Find where the given text appears and provide that cell's center as (x, y) coordinate. 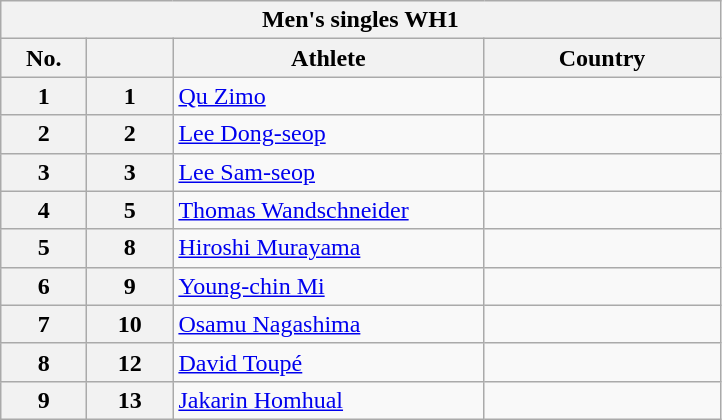
Jakarin Homhual (328, 400)
13 (130, 400)
David Toupé (328, 362)
Hiroshi Murayama (328, 248)
12 (130, 362)
Lee Dong-seop (328, 134)
Country (602, 58)
Men's singles WH1 (360, 20)
Osamu Nagashima (328, 324)
Thomas Wandschneider (328, 210)
Lee Sam-seop (328, 172)
Athlete (328, 58)
Qu Zimo (328, 96)
Young-chin Mi (328, 286)
7 (44, 324)
No. (44, 58)
10 (130, 324)
6 (44, 286)
4 (44, 210)
